From the cell containing the given text, extract its center point as (X, Y) coordinate. 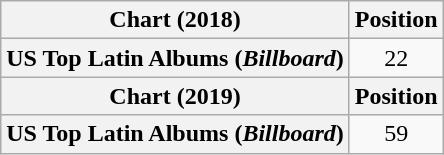
59 (396, 134)
22 (396, 58)
Chart (2019) (176, 96)
Chart (2018) (176, 20)
